Capture the cell that displays the provided text and extract its [X, Y] central coordinate. 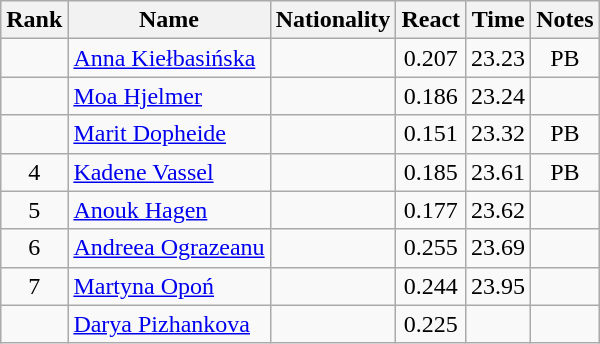
7 [34, 286]
Martyna Opoń [169, 286]
0.244 [431, 286]
Time [498, 20]
Andreea Ograzeanu [169, 248]
Nationality [333, 20]
23.62 [498, 210]
Kadene Vassel [169, 172]
23.95 [498, 286]
5 [34, 210]
23.61 [498, 172]
Anouk Hagen [169, 210]
React [431, 20]
0.177 [431, 210]
Darya Pizhankova [169, 324]
Rank [34, 20]
0.186 [431, 96]
23.23 [498, 58]
0.255 [431, 248]
23.24 [498, 96]
0.151 [431, 134]
4 [34, 172]
6 [34, 248]
Anna Kiełbasińska [169, 58]
0.185 [431, 172]
0.207 [431, 58]
23.32 [498, 134]
Moa Hjelmer [169, 96]
0.225 [431, 324]
Name [169, 20]
Marit Dopheide [169, 134]
Notes [565, 20]
23.69 [498, 248]
